Search for the cell housing the specified text and yield its (X, Y) center coordinate. 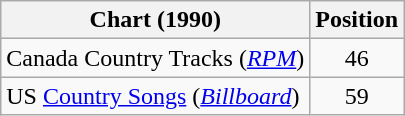
59 (357, 96)
46 (357, 58)
Canada Country Tracks (RPM) (156, 58)
Chart (1990) (156, 20)
US Country Songs (Billboard) (156, 96)
Position (357, 20)
